For the text-containing cell, return its midpoint in [x, y] coordinate format. 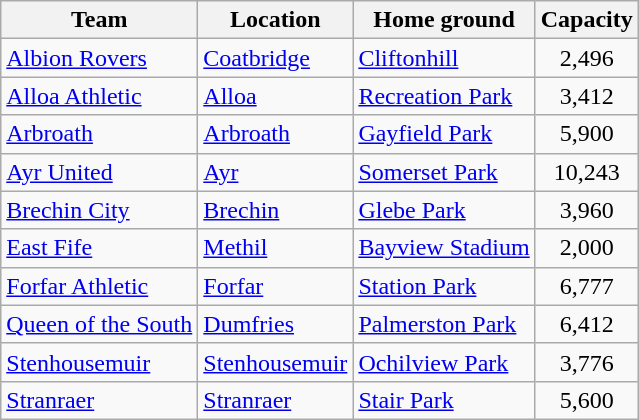
2,496 [586, 58]
Albion Rovers [100, 58]
Home ground [444, 20]
Ochilview Park [444, 362]
Ayr United [100, 172]
Gayfield Park [444, 134]
3,412 [586, 96]
Recreation Park [444, 96]
Palmerston Park [444, 324]
Alloa [276, 96]
2,000 [586, 248]
6,777 [586, 286]
Dumfries [276, 324]
Alloa Athletic [100, 96]
5,900 [586, 134]
Capacity [586, 20]
3,960 [586, 210]
East Fife [100, 248]
3,776 [586, 362]
Bayview Stadium [444, 248]
6,412 [586, 324]
Methil [276, 248]
Team [100, 20]
Location [276, 20]
Coatbridge [276, 58]
Cliftonhill [444, 58]
Brechin [276, 210]
Queen of the South [100, 324]
5,600 [586, 400]
Brechin City [100, 210]
Stair Park [444, 400]
Ayr [276, 172]
Forfar [276, 286]
10,243 [586, 172]
Somerset Park [444, 172]
Station Park [444, 286]
Glebe Park [444, 210]
Forfar Athletic [100, 286]
